Capture the cell that displays the provided text and extract its (x, y) central coordinate. 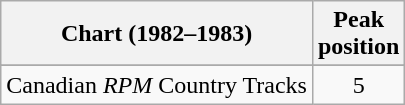
Chart (1982–1983) (157, 34)
Peakposition (358, 34)
5 (358, 85)
Canadian RPM Country Tracks (157, 85)
